Return (X, Y) of the center of cell containing provided text 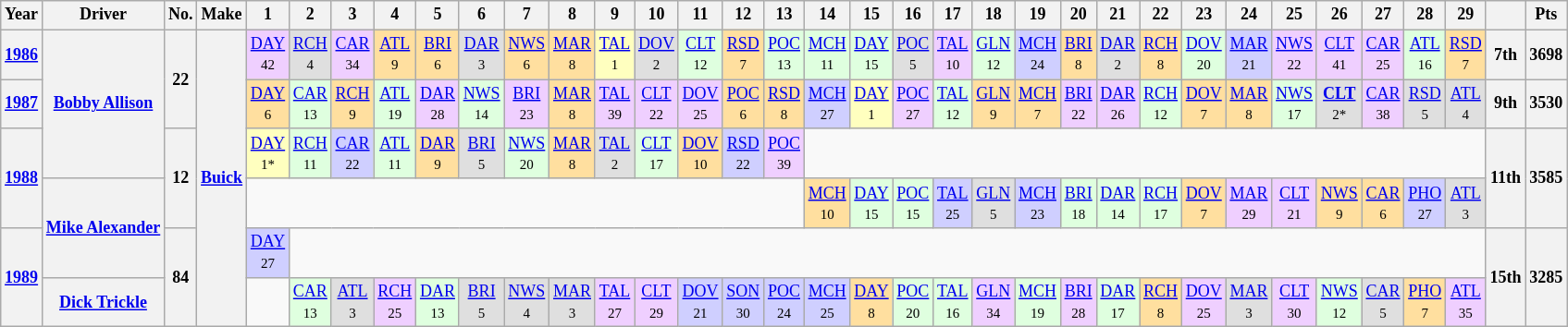
TAL1 (614, 54)
10 (657, 15)
21 (1117, 15)
TAL27 (614, 302)
CAR34 (352, 54)
NWS12 (1340, 302)
TAL39 (614, 104)
ATL19 (395, 104)
27 (1383, 15)
CLT41 (1340, 54)
DAY1 (871, 104)
TAL2 (614, 153)
TAL10 (953, 54)
POC24 (784, 302)
DAR9 (438, 153)
NWS17 (1295, 104)
Year (22, 15)
PHO7 (1425, 302)
PHO27 (1425, 203)
28 (1425, 15)
GLN5 (994, 203)
23 (1204, 15)
RCH25 (395, 302)
POC20 (913, 302)
ATL9 (395, 54)
POC27 (913, 104)
TAL16 (953, 302)
CLT22 (657, 104)
24 (1249, 15)
CLT17 (657, 153)
DOV20 (1204, 54)
ATL16 (1425, 54)
MAR29 (1249, 203)
Bobby Allison (103, 103)
1988 (22, 177)
MCH19 (1038, 302)
BRI8 (1079, 54)
6 (481, 15)
Pts (1547, 15)
BRI18 (1079, 203)
15th (1506, 277)
DAR28 (438, 104)
NWS20 (527, 153)
DAR14 (1117, 203)
DOV2 (657, 54)
14 (827, 15)
26 (1340, 15)
3530 (1547, 104)
11th (1506, 177)
RCH11 (310, 153)
Dick Trickle (103, 302)
DOV21 (700, 302)
RCH9 (352, 104)
8 (573, 15)
POC13 (784, 54)
DAY27 (267, 253)
25 (1295, 15)
29 (1466, 15)
BRI28 (1079, 302)
CAR38 (1383, 104)
20 (1079, 15)
CAR5 (1383, 302)
9 (614, 15)
1986 (22, 54)
SON30 (744, 302)
RCH4 (310, 54)
DAR2 (1117, 54)
MCH24 (1038, 54)
DAY6 (267, 104)
MCH23 (1038, 203)
TAL12 (953, 104)
Driver (103, 15)
MAR21 (1249, 54)
19 (1038, 15)
BRI6 (438, 54)
GLN9 (994, 104)
No. (181, 15)
3 (352, 15)
BRI23 (527, 104)
DAY8 (871, 302)
3285 (1547, 277)
15 (871, 15)
GLN12 (994, 54)
ATL35 (1466, 302)
BRI22 (1079, 104)
NWS14 (481, 104)
DAY42 (267, 54)
RCH17 (1161, 203)
ATL11 (395, 153)
Make (222, 15)
CLT30 (1295, 302)
MCH7 (1038, 104)
CLT29 (657, 302)
13 (784, 15)
MCH25 (827, 302)
NWS9 (1340, 203)
1987 (22, 104)
18 (994, 15)
11 (700, 15)
CAR22 (352, 153)
DAR3 (481, 54)
5 (438, 15)
NWS22 (1295, 54)
POC39 (784, 153)
CAR25 (1383, 54)
POC6 (744, 104)
4 (395, 15)
MCH27 (827, 104)
MCH10 (827, 203)
17 (953, 15)
RSD8 (784, 104)
ATL4 (1466, 104)
RSD5 (1425, 104)
TAL25 (953, 203)
NWS6 (527, 54)
CLT2* (1340, 104)
9th (1506, 104)
DAY1* (267, 153)
DAR17 (1117, 302)
RSD22 (744, 153)
CAR6 (1383, 203)
3698 (1547, 54)
RCH12 (1161, 104)
1989 (22, 277)
DAR26 (1117, 104)
GLN34 (994, 302)
CLT21 (1295, 203)
Buick (222, 178)
Mike Alexander (103, 227)
DAR13 (438, 302)
POC5 (913, 54)
16 (913, 15)
CLT12 (700, 54)
MCH11 (827, 54)
84 (181, 277)
1 (267, 15)
2 (310, 15)
POC15 (913, 203)
7 (527, 15)
7th (1506, 54)
3585 (1547, 177)
NWS4 (527, 302)
DOV10 (700, 153)
